Return the [X, Y] coordinate for the center point of the cell that contains the specified text.  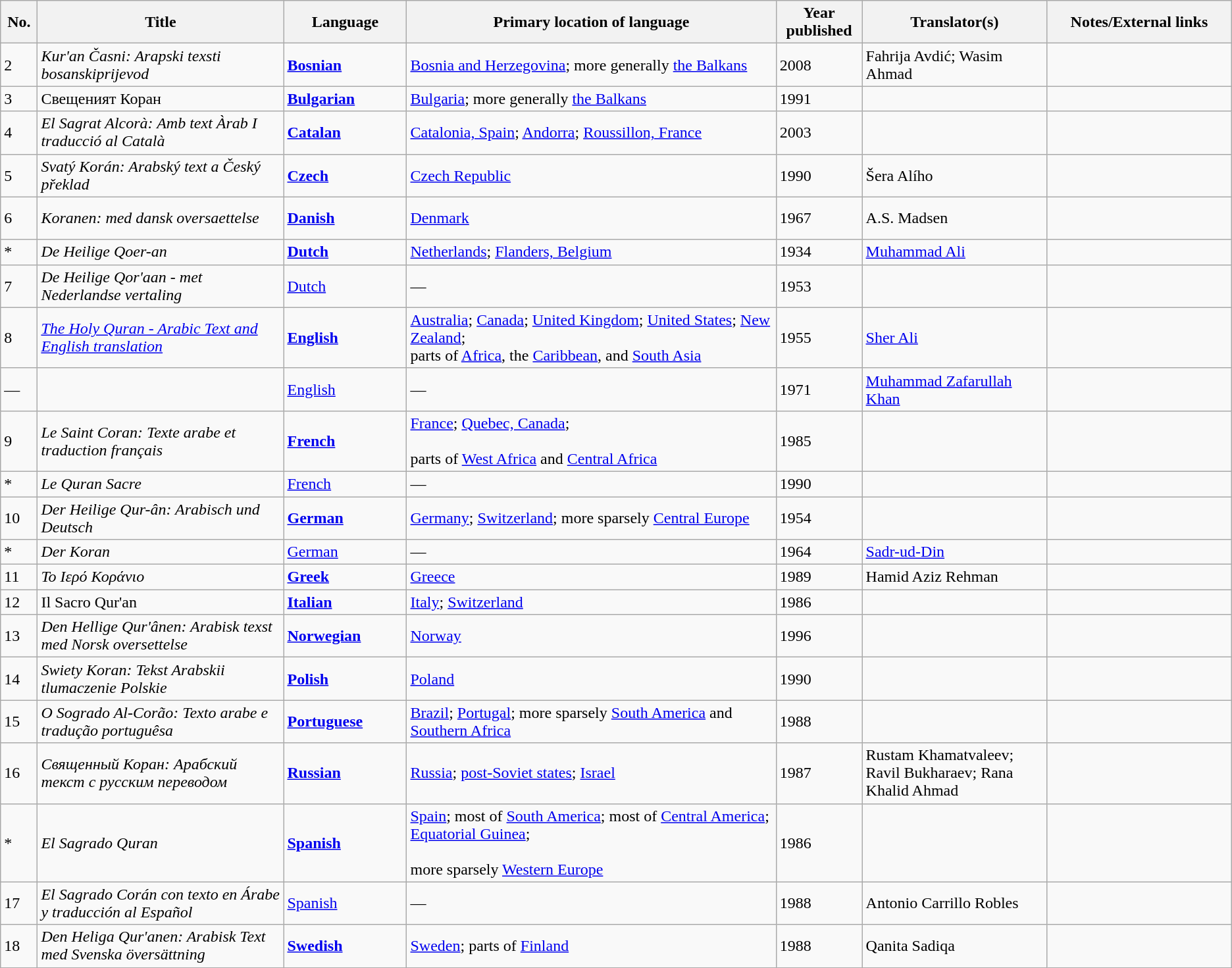
7 [19, 286]
Title [161, 22]
Italy; Switzerland [591, 602]
Šera Alího [954, 175]
Czech Republic [591, 175]
Der Heilige Qur-ân: Arabisch und Deutsch [161, 517]
13 [19, 636]
Russian [345, 773]
1987 [819, 773]
9 [19, 441]
Czech [345, 175]
1996 [819, 636]
Greek [345, 577]
1967 [819, 218]
Primary location of language [591, 22]
Denmark [591, 218]
No. [19, 22]
The Holy Quran - Arabic Text and English translation [161, 338]
Το Ιερό Κοράνιο [161, 577]
Bulgaria; more generally the Balkans [591, 99]
Netherlands; Flanders, Belgium [591, 252]
14 [19, 679]
1991 [819, 99]
15 [19, 721]
16 [19, 773]
10 [19, 517]
Koranen: med dansk oversaettelse [161, 218]
Russia; post-Soviet states; Israel [591, 773]
Qanita Sadiqa [954, 946]
Sher Ali [954, 338]
8 [19, 338]
1955 [819, 338]
Translator(s) [954, 22]
Spain; most of South America; most of Central America; Equatorial Guinea; more sparsely Western Europe [591, 842]
Poland [591, 679]
Fahrija Avdić; Wasim Ahmad [954, 64]
6 [19, 218]
Le Quran Sacre [161, 484]
El Sagrado Quran [161, 842]
Catalan [345, 133]
1989 [819, 577]
Swedish [345, 946]
Swiety Koran: Tekst Arabskii tlumaczenie Polskie [161, 679]
Sweden; parts of Finland [591, 946]
1954 [819, 517]
Sadr-ud-Din [954, 552]
Norwegian [345, 636]
Bosnian [345, 64]
Notes/External links [1140, 22]
1934 [819, 252]
Danish [345, 218]
2008 [819, 64]
1964 [819, 552]
Bulgarian [345, 99]
Rustam Khamatvaleev; Ravil Bukharaev; Rana Khalid Ahmad [954, 773]
El Sagrado Corán con texto en Árabe y traducción al Español [161, 903]
Muhammad Ali [954, 252]
Священный Коран: Арабский текст c русским переводом [161, 773]
2003 [819, 133]
11 [19, 577]
Der Koran [161, 552]
France; Quebec, Canada; parts of West Africa and Central Africa [591, 441]
Hamid Aziz Rehman [954, 577]
4 [19, 133]
Norway [591, 636]
Bosnia and Herzegovina; more generally the Balkans [591, 64]
A.S. Madsen [954, 218]
Il Sacro Qur'an [161, 602]
18 [19, 946]
O Sogrado Al-Corão: Texto arabe e tradução portuguêsa [161, 721]
Antonio Carrillo Robles [954, 903]
Svatý Korán: Arabský text a Český překlad [161, 175]
De Heilige Qoer-an [161, 252]
Catalonia, Spain; Andorra; Roussillon, France [591, 133]
17 [19, 903]
Language [345, 22]
1985 [819, 441]
Australia; Canada; United Kingdom; United States; New Zealand; parts of Africa, the Caribbean, and South Asia [591, 338]
3 [19, 99]
Italian [345, 602]
12 [19, 602]
El Sagrat Alcorà: Amb text Àrab I traducció al Català [161, 133]
Свещеният Коран [161, 99]
De Heilige Qor'aan - met Nederlandse vertaling [161, 286]
1971 [819, 390]
Germany; Switzerland; more sparsely Central Europe [591, 517]
Greece [591, 577]
Muhammad Zafarullah Khan [954, 390]
5 [19, 175]
Den Hellige Qur'ânen: Arabisk texst med Norsk oversettelse [161, 636]
Kur'an Časni: Arapski texsti bosanskiprijevod [161, 64]
Le Saint Coran: Texte arabe et traduction français [161, 441]
Year published [819, 22]
1953 [819, 286]
Portuguese [345, 721]
Den Heliga Qur'anen: Arabisk Text med Svenska översättning [161, 946]
2 [19, 64]
Brazil; Portugal; more sparsely South America and Southern Africa [591, 721]
Polish [345, 679]
